Return (X, Y) of the center of cell containing provided text 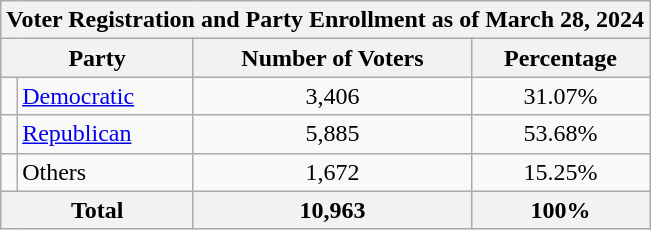
Party (98, 58)
Percentage (560, 58)
Total (98, 210)
53.68% (560, 134)
15.25% (560, 172)
100% (560, 210)
Others (106, 172)
Republican (106, 134)
Voter Registration and Party Enrollment as of March 28, 2024 (326, 20)
3,406 (332, 96)
31.07% (560, 96)
10,963 (332, 210)
Democratic (106, 96)
1,672 (332, 172)
5,885 (332, 134)
Number of Voters (332, 58)
